Output the (x, y) coordinate of the center of the cell containing the given text.  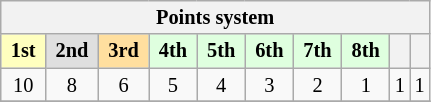
3 (269, 85)
6 (123, 85)
4 (221, 85)
3rd (123, 51)
5th (221, 51)
5 (173, 85)
8th (366, 51)
2nd (72, 51)
4th (173, 51)
Points system (216, 17)
10 (24, 85)
7th (317, 51)
6th (269, 51)
1st (24, 51)
8 (72, 85)
2 (317, 85)
